Return (X, Y) of the center of cell containing provided text 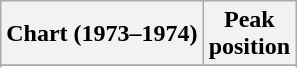
Peak position (249, 34)
Chart (1973–1974) (102, 34)
